Provide the (x, y) coordinate of the cell's center where the given text is located.  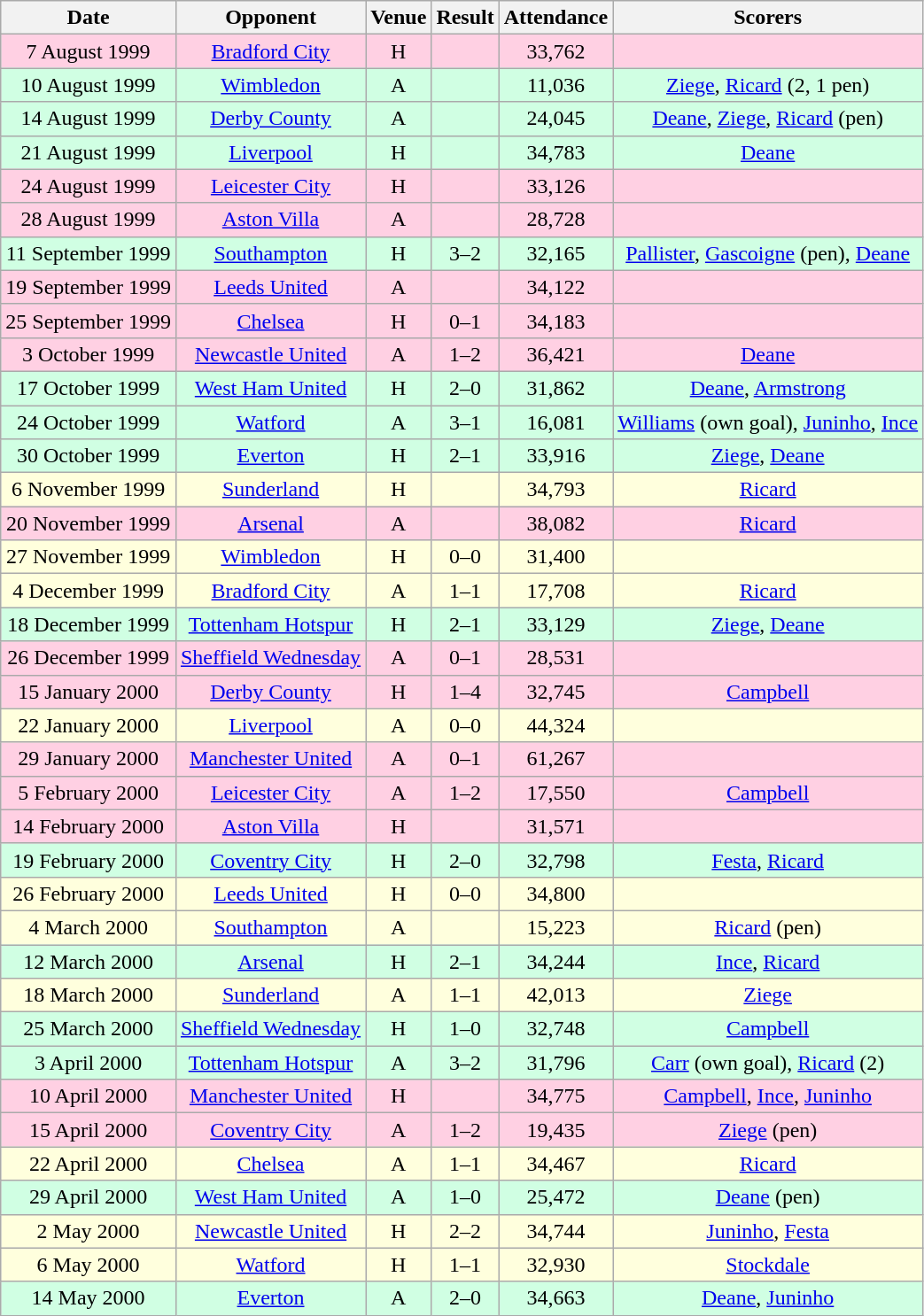
Festa, Ricard (768, 860)
Opponent (270, 18)
3 October 1999 (89, 354)
15 January 2000 (89, 692)
3 April 2000 (89, 1063)
36,421 (555, 354)
Scorers (768, 18)
6 May 2000 (89, 1265)
7 August 1999 (89, 51)
6 November 1999 (89, 490)
Deane (pen) (768, 1197)
5 February 2000 (89, 793)
14 May 2000 (89, 1298)
34,783 (555, 152)
33,762 (555, 51)
26 February 2000 (89, 894)
32,798 (555, 860)
33,916 (555, 456)
Deane, Ziege, Ricard (pen) (768, 119)
28,531 (555, 658)
31,400 (555, 557)
18 December 1999 (89, 624)
4 December 1999 (89, 591)
Juninho, Festa (768, 1231)
29 January 2000 (89, 759)
17,550 (555, 793)
61,267 (555, 759)
25 September 1999 (89, 321)
32,165 (555, 253)
44,324 (555, 725)
31,862 (555, 388)
21 August 1999 (89, 152)
Ziege, Ricard (2, 1 pen) (768, 85)
19 September 1999 (89, 287)
11,036 (555, 85)
Ricard (pen) (768, 927)
24 October 1999 (89, 422)
14 February 2000 (89, 826)
Ince, Ricard (768, 961)
34,744 (555, 1231)
Deane, Armstrong (768, 388)
16,081 (555, 422)
2–2 (465, 1231)
30 October 1999 (89, 456)
Campbell, Ince, Juninho (768, 1096)
24,045 (555, 119)
Venue (399, 18)
26 December 1999 (89, 658)
19 February 2000 (89, 860)
34,793 (555, 490)
Ziege (pen) (768, 1130)
18 March 2000 (89, 995)
38,082 (555, 523)
10 April 2000 (89, 1096)
Result (465, 18)
31,571 (555, 826)
34,244 (555, 961)
Attendance (555, 18)
11 September 1999 (89, 253)
33,129 (555, 624)
15,223 (555, 927)
2 May 2000 (89, 1231)
32,745 (555, 692)
4 March 2000 (89, 927)
33,126 (555, 186)
19,435 (555, 1130)
Deane, Juninho (768, 1298)
24 August 1999 (89, 186)
1–4 (465, 692)
Ziege (768, 995)
34,775 (555, 1096)
28,728 (555, 220)
32,748 (555, 1029)
15 April 2000 (89, 1130)
29 April 2000 (89, 1197)
Date (89, 18)
12 March 2000 (89, 961)
22 April 2000 (89, 1164)
17,708 (555, 591)
31,796 (555, 1063)
42,013 (555, 995)
32,930 (555, 1265)
25,472 (555, 1197)
34,183 (555, 321)
Williams (own goal), Juninho, Ince (768, 422)
34,663 (555, 1298)
14 August 1999 (89, 119)
17 October 1999 (89, 388)
25 March 2000 (89, 1029)
3–1 (465, 422)
20 November 1999 (89, 523)
10 August 1999 (89, 85)
Pallister, Gascoigne (pen), Deane (768, 253)
28 August 1999 (89, 220)
Stockdale (768, 1265)
34,800 (555, 894)
27 November 1999 (89, 557)
34,122 (555, 287)
22 January 2000 (89, 725)
34,467 (555, 1164)
Carr (own goal), Ricard (2) (768, 1063)
